Determine the (x, y) coordinate at the center of the cell enclosing the given text.  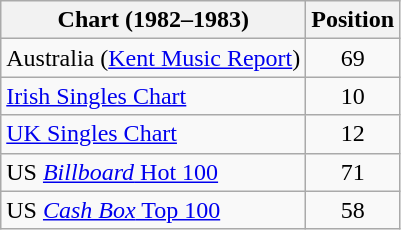
12 (353, 134)
Chart (1982–1983) (154, 20)
Irish Singles Chart (154, 96)
71 (353, 172)
Australia (Kent Music Report) (154, 58)
US Billboard Hot 100 (154, 172)
69 (353, 58)
Position (353, 20)
UK Singles Chart (154, 134)
58 (353, 210)
US Cash Box Top 100 (154, 210)
10 (353, 96)
